Output the [x, y] coordinate of the center of the cell containing the given text.  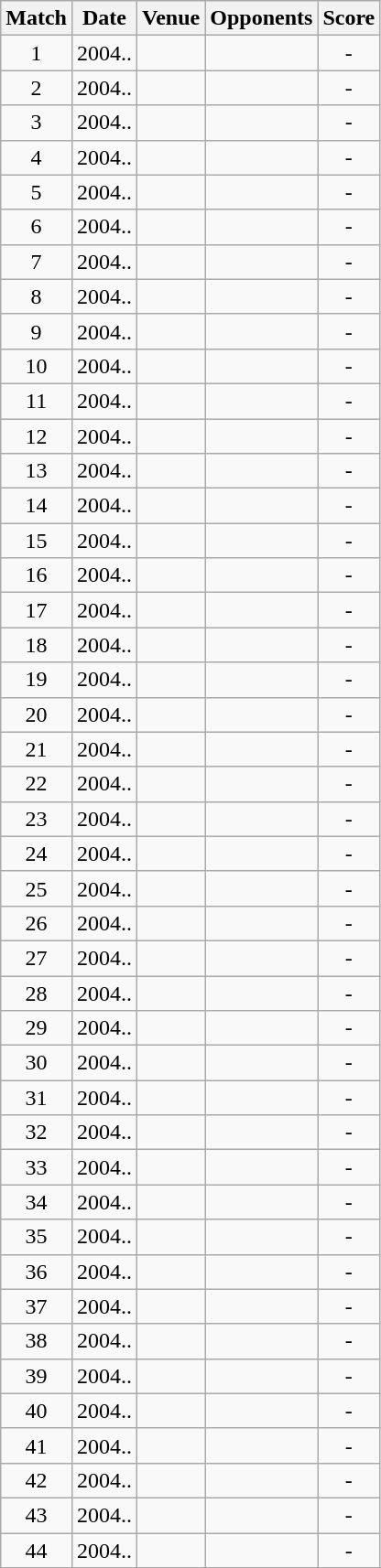
5 [37, 192]
Date [104, 18]
7 [37, 262]
11 [37, 401]
41 [37, 1445]
2 [37, 88]
12 [37, 436]
4 [37, 157]
Score [349, 18]
18 [37, 645]
Match [37, 18]
43 [37, 1515]
26 [37, 923]
9 [37, 331]
10 [37, 366]
29 [37, 1028]
Opponents [262, 18]
15 [37, 541]
34 [37, 1202]
42 [37, 1480]
23 [37, 819]
Venue [171, 18]
21 [37, 749]
39 [37, 1376]
24 [37, 854]
30 [37, 1063]
3 [37, 123]
38 [37, 1341]
25 [37, 888]
28 [37, 993]
17 [37, 610]
1 [37, 53]
33 [37, 1167]
31 [37, 1098]
44 [37, 1551]
32 [37, 1133]
8 [37, 296]
20 [37, 714]
27 [37, 958]
37 [37, 1306]
13 [37, 471]
6 [37, 227]
40 [37, 1411]
36 [37, 1272]
22 [37, 784]
19 [37, 680]
16 [37, 575]
14 [37, 506]
35 [37, 1237]
